Capture the cell that displays the provided text and extract its (x, y) central coordinate. 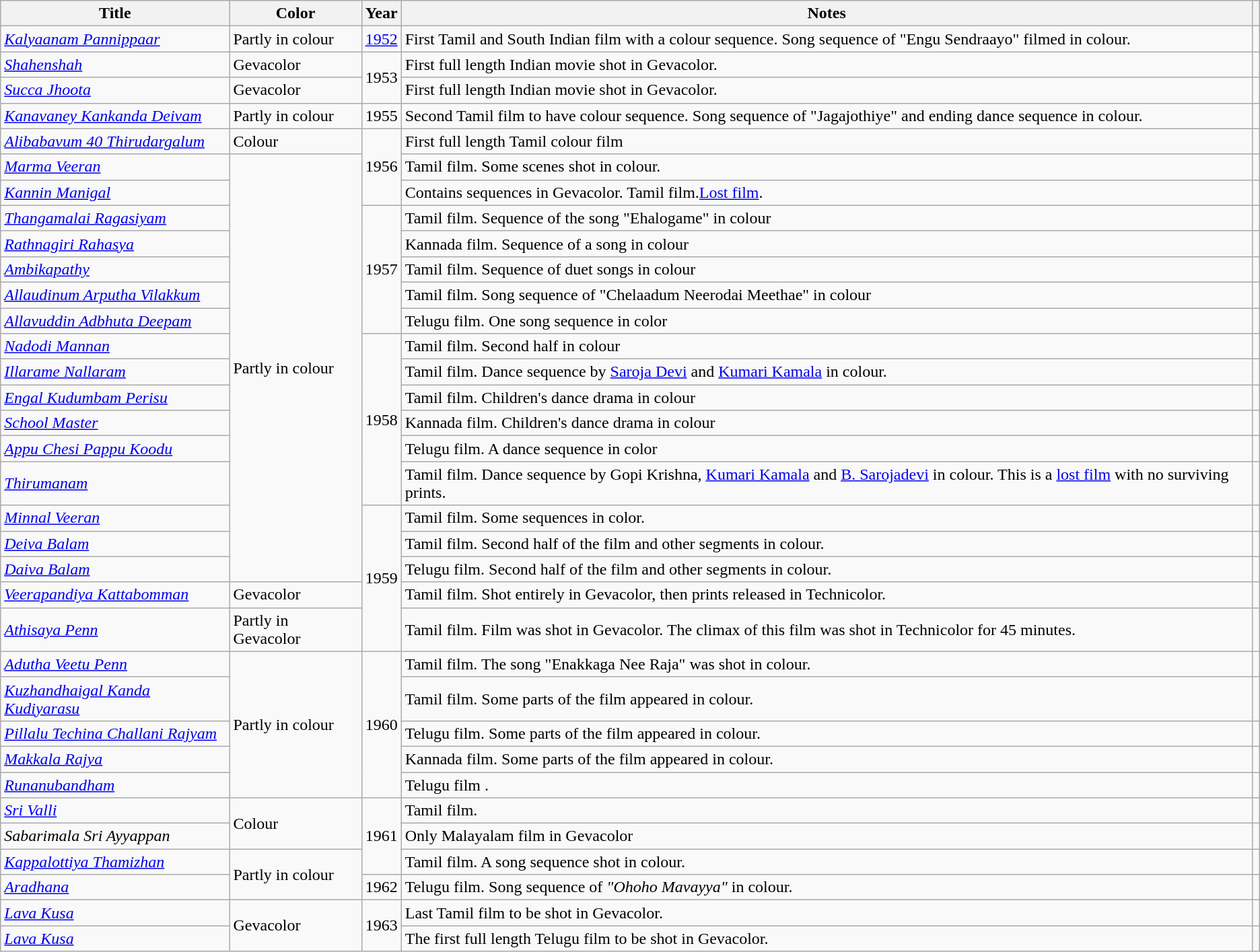
Tamil film. Some parts of the film appeared in colour. (827, 698)
Engal Kudumbam Perisu (115, 398)
Tamil film. Film was shot in Gevacolor. The climax of this film was shot in Technicolor for 45 minutes. (827, 630)
Thangamalai Ragasiyam (115, 218)
1958 (381, 420)
Kuzhandhaigal Kanda Kudiyarasu (115, 698)
1960 (381, 724)
First full length Tamil colour film (827, 141)
Kannada film. Some parts of the film appeared in colour. (827, 759)
Sabarimala Sri Ayyappan (115, 836)
1963 (381, 926)
Tamil film. (827, 811)
Kannin Manigal (115, 192)
Partly in Gevacolor (295, 630)
Kannada film. Sequence of a song in colour (827, 244)
Tamil film. Sequence of the song "Ehalogame" in colour (827, 218)
School Master (115, 423)
Tamil film. Second half of the film and other segments in colour. (827, 544)
Tamil film. The song "Enakkaga Nee Raja" was shot in colour. (827, 664)
Kalyaanam Pannippaar (115, 39)
Second Tamil film to have colour sequence. Song sequence of "Jagajothiye" and ending dance sequence in colour. (827, 116)
Tamil film. Shot entirely in Gevacolor, then prints released in Technicolor. (827, 595)
Runanubandham (115, 785)
Makkala Rajya (115, 759)
Telugu film . (827, 785)
Illarame Nallaram (115, 372)
Minnal Veeran (115, 518)
Telugu film. Second half of the film and other segments in colour. (827, 569)
1955 (381, 116)
Tamil film. Second half in colour (827, 346)
Tamil film. Children's dance drama in colour (827, 398)
Kanavaney Kankanda Deivam (115, 116)
1953 (381, 77)
Aradhana (115, 887)
First Tamil and South Indian film with a colour sequence. Song sequence of "Engu Sendraayo" filmed in colour. (827, 39)
Pillalu Techina Challani Rajyam (115, 733)
Tamil film. Some scenes shot in colour. (827, 167)
Appu Chesi Pappu Koodu (115, 449)
Kannada film. Children's dance drama in colour (827, 423)
1962 (381, 887)
1959 (381, 579)
Shahenshah (115, 65)
Adutha Veetu Penn (115, 664)
Alibabavum 40 Thirudargalum (115, 141)
Veerapandiya Kattabomman (115, 595)
Year (381, 13)
Notes (827, 13)
Telugu film. Some parts of the film appeared in colour. (827, 733)
Nadodi Mannan (115, 346)
Succa Jhoota (115, 90)
Contains sequences in Gevacolor. Tamil film.Lost film. (827, 192)
Title (115, 13)
Sri Valli (115, 811)
Deiva Balam (115, 544)
Allaudinum Arputha Vilakkum (115, 295)
1952 (381, 39)
Telugu film. Song sequence of "Ohoho Mavayya" in colour. (827, 887)
Rathnagiri Rahasya (115, 244)
Only Malayalam film in Gevacolor (827, 836)
Tamil film. Some sequences in color. (827, 518)
Allavuddin Adbhuta Deepam (115, 321)
Tamil film. Dance sequence by Saroja Devi and Kumari Kamala in colour. (827, 372)
1957 (381, 269)
Marma Veeran (115, 167)
The first full length Telugu film to be shot in Gevacolor. (827, 939)
Athisaya Penn (115, 630)
Kappalottiya Thamizhan (115, 862)
Tamil film. Sequence of duet songs in colour (827, 269)
Ambikapathy (115, 269)
1961 (381, 836)
1956 (381, 167)
Thirumanam (115, 483)
Tamil film. Song sequence of "Chelaadum Neerodai Meethae" in colour (827, 295)
Telugu film. One song sequence in color (827, 321)
Tamil film. Dance sequence by Gopi Krishna, Kumari Kamala and B. Sarojadevi in colour. This is a lost film with no surviving prints. (827, 483)
Tamil film. A song sequence shot in colour. (827, 862)
Daiva Balam (115, 569)
Last Tamil film to be shot in Gevacolor. (827, 913)
Color (295, 13)
Telugu film. A dance sequence in color (827, 449)
